Output the (x, y) coordinate of the center of the cell containing the given text.  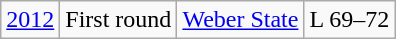
L 69–72 (350, 20)
2012 (30, 20)
First round (118, 20)
Weber State (240, 20)
